Return the (X, Y) coordinate for the center point of the cell that contains the specified text.  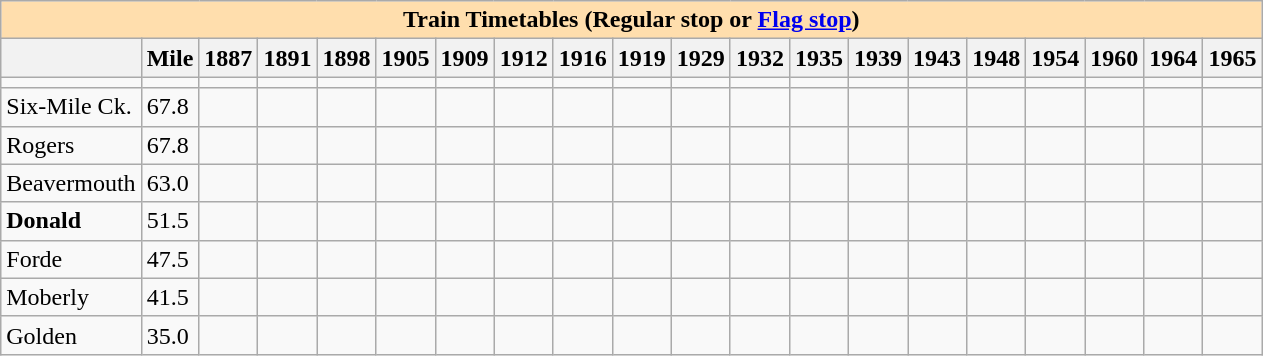
Beavermouth (71, 183)
63.0 (170, 183)
1905 (406, 58)
1935 (818, 58)
1909 (464, 58)
1960 (1114, 58)
Donald (71, 221)
Rogers (71, 145)
Six-Mile Ck. (71, 107)
41.5 (170, 297)
1964 (1174, 58)
1898 (346, 58)
1943 (938, 58)
1954 (1056, 58)
Moberly (71, 297)
1948 (996, 58)
1965 (1232, 58)
1887 (228, 58)
47.5 (170, 259)
Train Timetables (Regular stop or Flag stop) (632, 20)
1916 (582, 58)
Golden (71, 335)
35.0 (170, 335)
1912 (524, 58)
1932 (760, 58)
1939 (878, 58)
1929 (700, 58)
51.5 (170, 221)
1919 (642, 58)
Mile (170, 58)
1891 (288, 58)
Forde (71, 259)
